Identify which cell holds the provided text, then report its (X, Y) central coordinate. 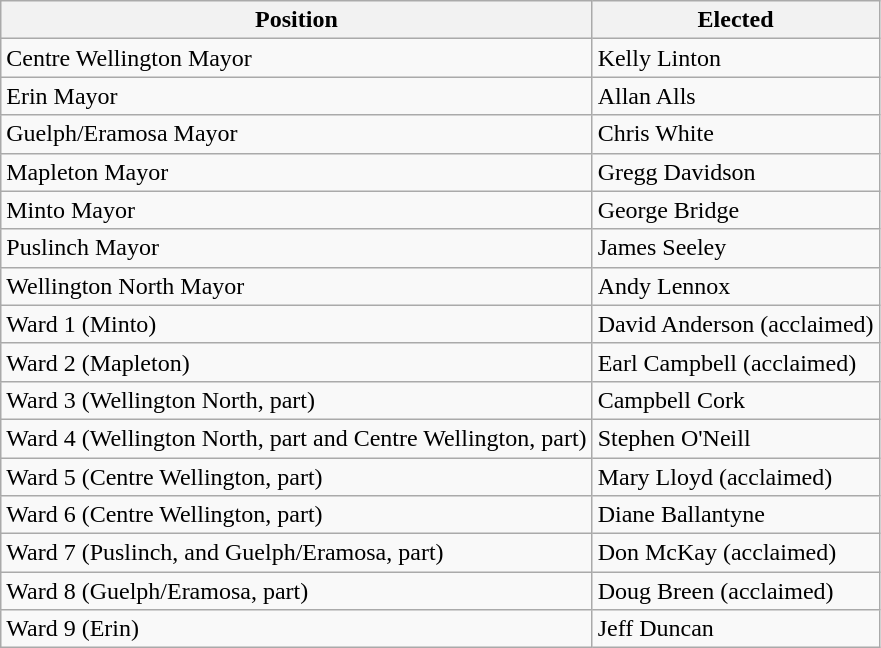
Ward 2 (Mapleton) (296, 362)
Mary Lloyd (acclaimed) (736, 477)
Ward 9 (Erin) (296, 629)
Ward 5 (Centre Wellington, part) (296, 477)
Earl Campbell (acclaimed) (736, 362)
George Bridge (736, 210)
Ward 3 (Wellington North, part) (296, 400)
Guelph/Eramosa Mayor (296, 134)
Position (296, 20)
Doug Breen (acclaimed) (736, 591)
Mapleton Mayor (296, 172)
Allan Alls (736, 96)
Ward 1 (Minto) (296, 324)
Erin Mayor (296, 96)
David Anderson (acclaimed) (736, 324)
James Seeley (736, 248)
Jeff Duncan (736, 629)
Ward 6 (Centre Wellington, part) (296, 515)
Centre Wellington Mayor (296, 58)
Ward 4 (Wellington North, part and Centre Wellington, part) (296, 438)
Gregg Davidson (736, 172)
Wellington North Mayor (296, 286)
Minto Mayor (296, 210)
Ward 8 (Guelph/Eramosa, part) (296, 591)
Diane Ballantyne (736, 515)
Puslinch Mayor (296, 248)
Stephen O'Neill (736, 438)
Kelly Linton (736, 58)
Ward 7 (Puslinch, and Guelph/Eramosa, part) (296, 553)
Chris White (736, 134)
Elected (736, 20)
Don McKay (acclaimed) (736, 553)
Andy Lennox (736, 286)
Campbell Cork (736, 400)
